Search for the cell housing the specified text and yield its [X, Y] center coordinate. 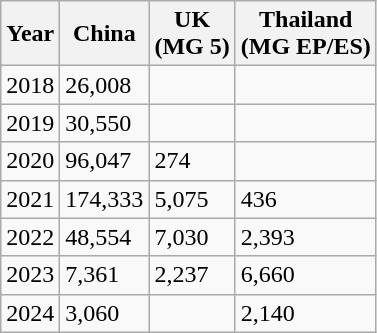
2,140 [306, 313]
2023 [30, 275]
26,008 [104, 85]
2024 [30, 313]
2018 [30, 85]
96,047 [104, 161]
Thailand(MG EP/ES) [306, 34]
2,393 [306, 237]
48,554 [104, 237]
UK(MG 5) [192, 34]
5,075 [192, 199]
Year [30, 34]
2021 [30, 199]
7,030 [192, 237]
6,660 [306, 275]
7,361 [104, 275]
2020 [30, 161]
30,550 [104, 123]
2,237 [192, 275]
2019 [30, 123]
274 [192, 161]
174,333 [104, 199]
436 [306, 199]
2022 [30, 237]
China [104, 34]
3,060 [104, 313]
